Determine the (x, y) coordinate at the center of the cell enclosing the given text.  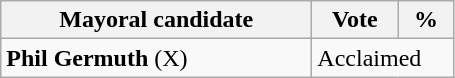
Phil Germuth (X) (156, 58)
% (426, 20)
Vote (355, 20)
Acclaimed (383, 58)
Mayoral candidate (156, 20)
